Detect which cell encompasses the target text, then output its (x, y) center coordinate. 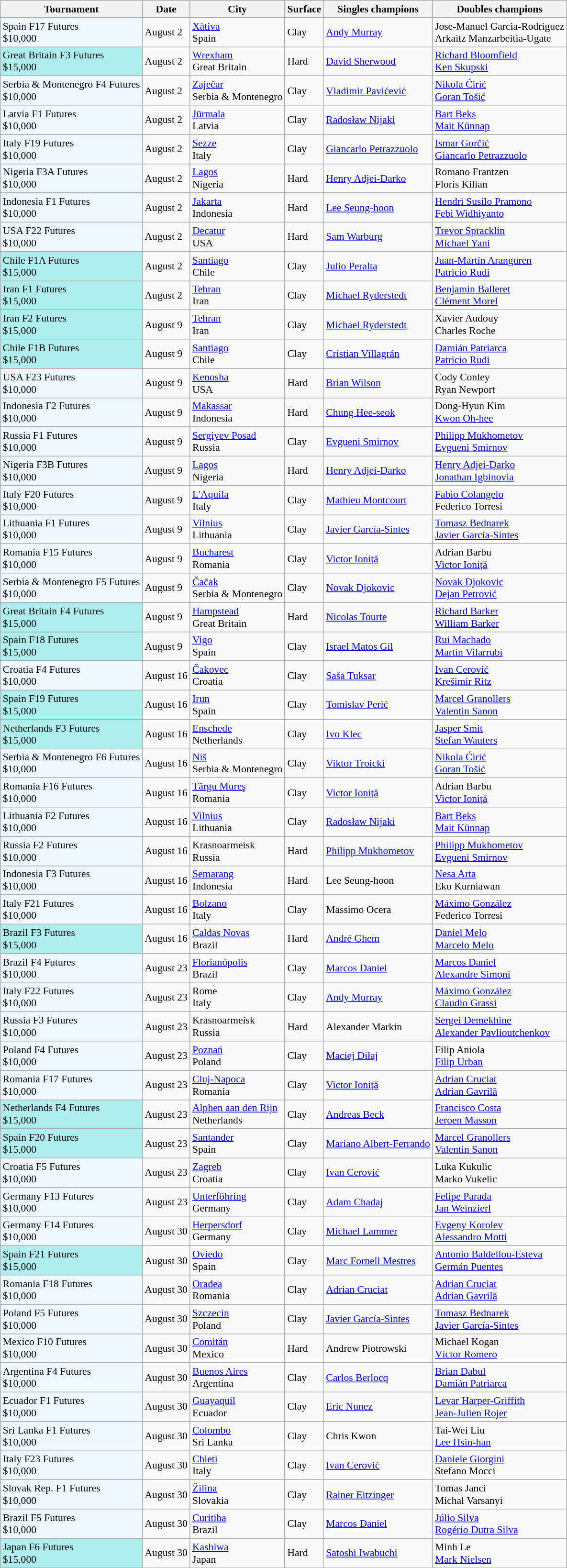
GuayaquilEcuador (237, 1407)
Chris Kwon (378, 1436)
Date (166, 9)
MakassarIndonesia (237, 412)
Júlio Silva Rogério Dutra Silva (500, 1524)
Brazil F3 Futures$15,000 (72, 939)
SemarangIndonesia (237, 880)
Romania F18 Futures$10,000 (72, 1290)
Indonesia F3 Futures$10,000 (72, 880)
Chile F1B Futures$15,000 (72, 354)
Julio Peralta (378, 266)
Alexander Markin (378, 1027)
Mariano Albert-Ferrando (378, 1144)
Andreas Beck (378, 1114)
Latvia F1 Futures$10,000 (72, 120)
Nesa Arta Eko Kurniawan (500, 880)
Doubles champions (500, 9)
Argentina F4 Futures$10,000 (72, 1378)
Mexico F10 Futures$10,000 (72, 1348)
Trevor Spracklin Michael Yani (500, 237)
Ivan Cerović Krešimir Ritz (500, 676)
IrunSpain (237, 705)
WrexhamGreat Britain (237, 61)
RomeItaly (237, 997)
Cody Conley Ryan Newport (500, 383)
Dong-Hyun Kim Kwon Oh-hee (500, 412)
Satoshi Iwabuchi (378, 1553)
PoznańPoland (237, 1056)
Chung Hee-seok (378, 412)
Lithuania F2 Futures$10,000 (72, 822)
Vladimir Pavićević (378, 91)
SzczecinPoland (237, 1319)
Italy F19 Futures$10,000 (72, 149)
Viktor Troicki (378, 764)
Serbia & Montenegro F5 Futures$10,000 (72, 588)
Spain F20 Futures$15,000 (72, 1144)
Eric Nunez (378, 1407)
Luka Kukulic Marko Vukelic (500, 1173)
ZagrebCroatia (237, 1173)
Máximo González Claudio Grassi (500, 997)
Romania F17 Futures$10,000 (72, 1085)
BucharestRomania (237, 559)
Ivo Klec (378, 734)
Spain F17 Futures$10,000 (72, 33)
Surface (304, 9)
Lithuania F1 Futures$10,000 (72, 529)
Chile F1A Futures$15,000 (72, 266)
Evgueni Smirnov (378, 442)
Netherlands F4 Futures$15,000 (72, 1114)
Tai-Wei Liu Lee Hsin-han (500, 1436)
NišSerbia & Montenegro (237, 764)
Filip Aniola Filip Urban (500, 1056)
Henry Adjei-Darko Jonathan Igbinovia (500, 471)
Germany F13 Futures$10,000 (72, 1202)
Caldas NovasBrazil (237, 939)
KenoshaUSA (237, 383)
Philipp Mukhometov (378, 851)
OviedoSpain (237, 1260)
Târgu MureşRomania (237, 792)
ComitánMexico (237, 1348)
Brazil F5 Futures$10,000 (72, 1524)
XàtivaSpain (237, 33)
SezzeItaly (237, 149)
Russia F3 Futures$10,000 (72, 1027)
Italy F20 Futures$10,000 (72, 500)
Tournament (72, 9)
Romania F15 Futures$10,000 (72, 559)
Iran F1 Futures$15,000 (72, 296)
Adrian Cruciat (378, 1290)
Sergei Demekhine Alexander Pavlioutchenkov (500, 1027)
Japan F6 Futures$15,000 (72, 1553)
Spain F19 Futures$15,000 (72, 705)
Marcos Daniel Alexandre Simoni (500, 968)
Spain F18 Futures$15,000 (72, 646)
CuritibaBrazil (237, 1524)
Máximo González Federico Torresi (500, 910)
Romano Frantzen Floris Kilian (500, 178)
City (237, 9)
Indonesia F2 Futures$10,000 (72, 412)
Richard Bloomfield Ken Skupski (500, 61)
Juan-Martín Aranguren Patricio Rudi (500, 266)
Richard Barker William Barker (500, 617)
Sergiyev PosadRussia (237, 442)
Ecuador F1 Futures$10,000 (72, 1407)
Michael Lammer (378, 1232)
Felipe Parada Jan Weinzierl (500, 1202)
HerpersdorfGermany (237, 1232)
USA F22 Futures$10,000 (72, 237)
Croatia F4 Futures$10,000 (72, 676)
FlorianópolisBrazil (237, 968)
Maciej Diłaj (378, 1056)
KashiwaJapan (237, 1553)
Marc Fornell Mestres (378, 1260)
ChietiItaly (237, 1465)
VigoSpain (237, 646)
Cluj-NapocaRomania (237, 1085)
Andrew Piotrowski (378, 1348)
Italy F21 Futures$10,000 (72, 910)
USA F23 Futures$10,000 (72, 383)
Nicolas Tourte (378, 617)
BolzanoItaly (237, 910)
Netherlands F3 Futures$15,000 (72, 734)
Tomas Janci Michal Varsanyi (500, 1495)
André Ghem (378, 939)
Spain F21 Futures$15,000 (72, 1260)
Italy F22 Futures$10,000 (72, 997)
Poland F4 Futures$10,000 (72, 1056)
Israel Matos Gil (378, 646)
Slovak Rep. F1 Futures$10,000 (72, 1495)
JūrmalaLatvia (237, 120)
Tomislav Perić (378, 705)
Russia F2 Futures$10,000 (72, 851)
Cristian Villagrán (378, 354)
Brian Wilson (378, 383)
Buenos AiresArgentina (237, 1378)
Brian Dabul Damián Patriarca (500, 1378)
Nigeria F3B Futures$10,000 (72, 471)
L'AquilaItaly (237, 500)
ColomboSri Lanka (237, 1436)
Ismar Gorčić Giancarlo Petrazzuolo (500, 149)
Adam Chadaj (378, 1202)
Sri Lanka F1 Futures$10,000 (72, 1436)
Iran F2 Futures$15,000 (72, 324)
Levar Harper-Griffith Jean-Julien Rojer (500, 1407)
Great Britain F3 Futures$15,000 (72, 61)
ČakovecCroatia (237, 676)
Novak Djokovic Dejan Petrović (500, 588)
Francisco Costa Jeroen Masson (500, 1114)
Singles champions (378, 9)
UnterföhringGermany (237, 1202)
Sam Warburg (378, 237)
SantanderSpain (237, 1144)
Serbia & Montenegro F4 Futures$10,000 (72, 91)
Evgeny Korolev Alessandro Motti (500, 1232)
EnschedeNetherlands (237, 734)
Xavier Audouy Charles Roche (500, 324)
Indonesia F1 Futures$10,000 (72, 208)
Nigeria F3A Futures$10,000 (72, 178)
Giancarlo Petrazzuolo (378, 149)
Germany F14 Futures$10,000 (72, 1232)
Serbia & Montenegro F6 Futures$10,000 (72, 764)
JakartaIndonesia (237, 208)
Rui Machado Martín Vilarrubí (500, 646)
DecaturUSA (237, 237)
Damián Patriarca Patricio Rudi (500, 354)
OradeaRomania (237, 1290)
Carlos Berlocq (378, 1378)
Fabio Colangelo Federico Torresi (500, 500)
Antonio Baldellou-Esteva Germán Puentes (500, 1260)
Romania F16 Futures$10,000 (72, 792)
David Sherwood (378, 61)
HampsteadGreat Britain (237, 617)
Alphen aan den RijnNetherlands (237, 1114)
Russia F1 Futures$10,000 (72, 442)
Saša Tuksar (378, 676)
Croatia F5 Futures$10,000 (72, 1173)
Benjamin Balleret Clément Morel (500, 296)
Rainer Eitzinger (378, 1495)
Jasper Smit Stefan Wauters (500, 734)
Massimo Ocera (378, 910)
ŽilinaSlovakia (237, 1495)
Michael Kogan Víctor Romero (500, 1348)
Daniele Giorgini Stefano Mocci (500, 1465)
Italy F23 Futures$10,000 (72, 1465)
ČačakSerbia & Montenegro (237, 588)
Poland F5 Futures$10,000 (72, 1319)
Novak Djokovic (378, 588)
Brazil F4 Futures$10,000 (72, 968)
Jose-Manuel Garcia-Rodriguez Arkaitz Manzarbeitia-Ugate (500, 33)
Minh Le Mark Nielsen (500, 1553)
Great Britain F4 Futures$15,000 (72, 617)
Hendri Susilo Pramono Febi Widhiyanto (500, 208)
Mathieu Montcourt (378, 500)
ZaječarSerbia & Montenegro (237, 91)
Daniel Melo Marcelo Melo (500, 939)
